Determine the [X, Y] coordinate at the center of the cell enclosing the given text.  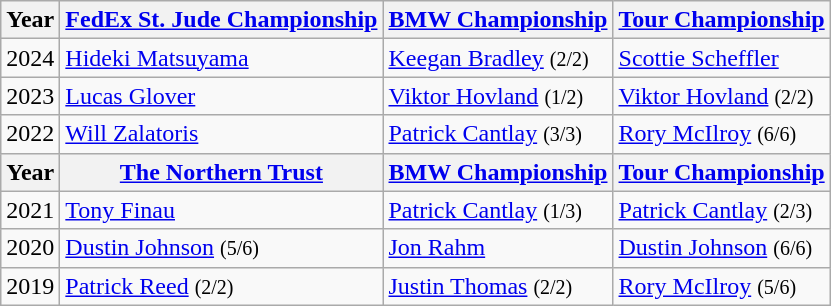
Justin Thomas (2/2) [498, 286]
Keegan Bradley (2/2) [498, 58]
Patrick Cantlay (1/3) [498, 210]
Viktor Hovland (1/2) [498, 96]
Tony Finau [222, 210]
Patrick Cantlay (3/3) [498, 134]
FedEx St. Jude Championship [222, 20]
Scottie Scheffler [722, 58]
2019 [30, 286]
2021 [30, 210]
2022 [30, 134]
The Northern Trust [222, 172]
2023 [30, 96]
2024 [30, 58]
Dustin Johnson (6/6) [722, 248]
2020 [30, 248]
Lucas Glover [222, 96]
Jon Rahm [498, 248]
Viktor Hovland (2/2) [722, 96]
Patrick Cantlay (2/3) [722, 210]
Will Zalatoris [222, 134]
Patrick Reed (2/2) [222, 286]
Rory McIlroy (5/6) [722, 286]
Dustin Johnson (5/6) [222, 248]
Rory McIlroy (6/6) [722, 134]
Hideki Matsuyama [222, 58]
